Return [X, Y] of the center of cell containing provided text 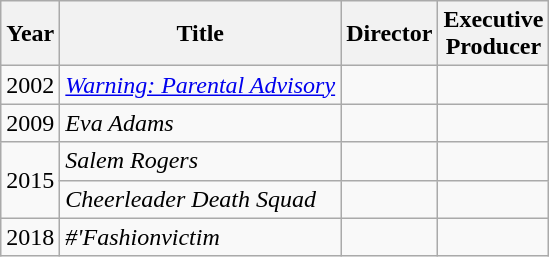
2002 [30, 85]
Year [30, 34]
ExecutiveProducer [494, 34]
Eva Adams [200, 123]
2018 [30, 237]
Title [200, 34]
Warning: Parental Advisory [200, 85]
2015 [30, 180]
#'Fashionvictim [200, 237]
2009 [30, 123]
Cheerleader Death Squad [200, 199]
Director [390, 34]
Salem Rogers [200, 161]
